Identify which cell holds the provided text, then report its [X, Y] central coordinate. 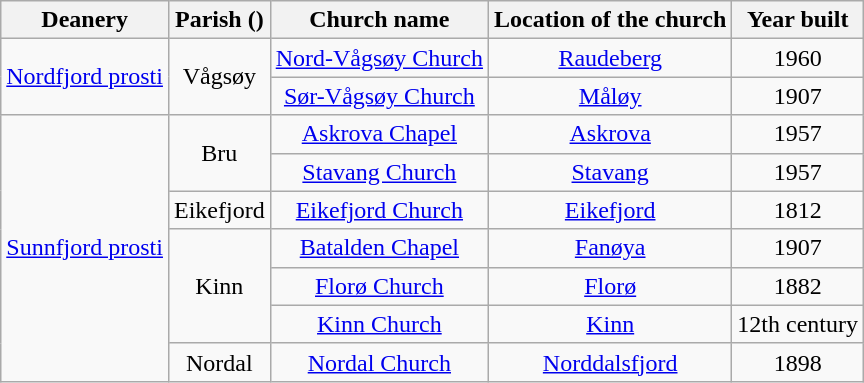
Florø [610, 286]
Stavang [610, 172]
1882 [798, 286]
Parish () [219, 20]
Måløy [610, 96]
Deanery [85, 20]
Bru [219, 153]
Year built [798, 20]
Nord-Vågsøy Church [379, 58]
Norddalsfjord [610, 362]
Church name [379, 20]
Vågsøy [219, 77]
1960 [798, 58]
Sør-Vågsøy Church [379, 96]
1898 [798, 362]
Askrova Chapel [379, 134]
Florø Church [379, 286]
Nordal Church [379, 362]
12th century [798, 324]
Location of the church [610, 20]
Kinn Church [379, 324]
1812 [798, 210]
Askrova [610, 134]
Sunnfjord prosti [85, 248]
Raudeberg [610, 58]
Eikefjord Church [379, 210]
Stavang Church [379, 172]
Nordal [219, 362]
Nordfjord prosti [85, 77]
Fanøya [610, 248]
Batalden Chapel [379, 248]
